From the cell containing the given text, extract its center point as (x, y) coordinate. 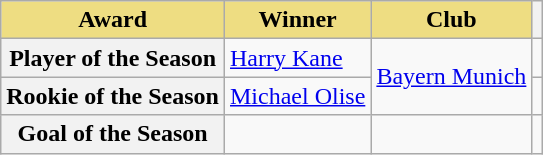
Winner (297, 20)
Rookie of the Season (113, 96)
Award (113, 20)
Bayern Munich (452, 77)
Goal of the Season (113, 134)
Harry Kane (297, 58)
Michael Olise (297, 96)
Club (452, 20)
Player of the Season (113, 58)
